Provide the (x, y) coordinate of the cell's center where the given text is located.  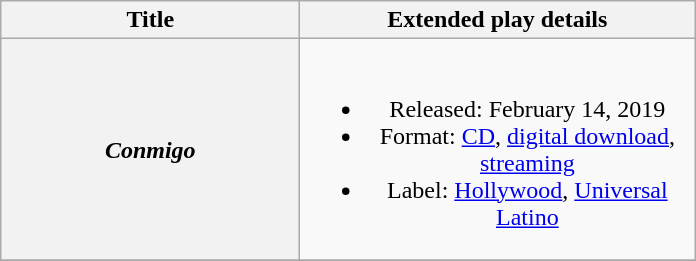
Title (150, 20)
Conmigo (150, 150)
Extended play details (498, 20)
Released: February 14, 2019Format: CD, digital download, streamingLabel: Hollywood, Universal Latino (498, 150)
